Return the [x, y] coordinate for the center point of the cell that contains the specified text.  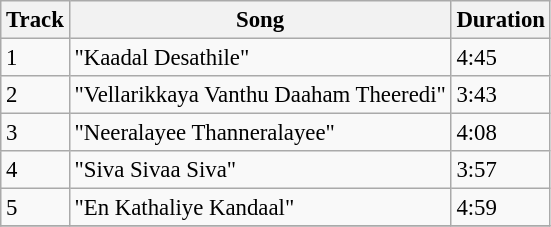
"Kaadal Desathile" [260, 58]
3:43 [500, 95]
"En Kathaliye Kandaal" [260, 208]
Track [35, 20]
2 [35, 95]
4:59 [500, 208]
"Vellarikkaya Vanthu Daaham Theeredi" [260, 95]
"Siva Sivaa Siva" [260, 170]
Song [260, 20]
4:08 [500, 133]
4 [35, 170]
5 [35, 208]
Duration [500, 20]
3:57 [500, 170]
"Neeralayee Thanneralayee" [260, 133]
4:45 [500, 58]
1 [35, 58]
3 [35, 133]
